Scan for the cell matching the given text and deliver its [x, y] coordinate at center. 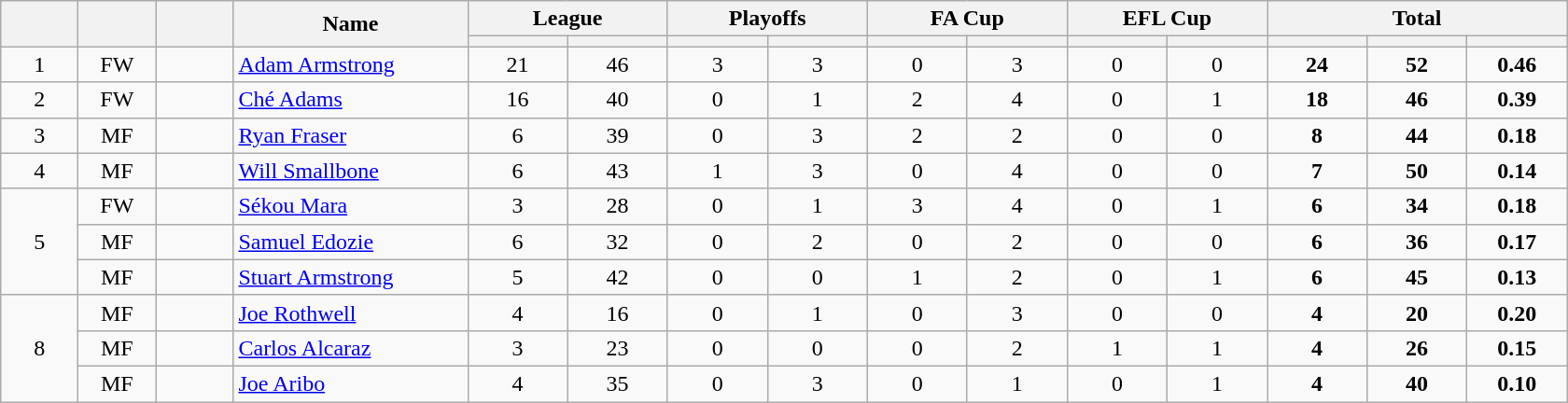
35 [618, 383]
21 [517, 64]
7 [1318, 171]
Name [351, 24]
Ché Adams [351, 100]
0.39 [1518, 100]
24 [1318, 64]
Samuel Edozie [351, 242]
32 [618, 242]
Sékou Mara [351, 206]
Will Smallbone [351, 171]
50 [1417, 171]
28 [618, 206]
Adam Armstrong [351, 64]
0.17 [1518, 242]
44 [1417, 135]
36 [1417, 242]
Joe Aribo [351, 383]
0.15 [1518, 348]
52 [1417, 64]
42 [618, 277]
Ryan Fraser [351, 135]
43 [618, 171]
39 [618, 135]
League [567, 19]
0.14 [1518, 171]
0.10 [1518, 383]
0.46 [1518, 64]
20 [1417, 313]
45 [1417, 277]
0.13 [1518, 277]
23 [618, 348]
Playoffs [767, 19]
EFL Cup [1167, 19]
34 [1417, 206]
FA Cup [967, 19]
Joe Rothwell [351, 313]
18 [1318, 100]
Carlos Alcaraz [351, 348]
Stuart Armstrong [351, 277]
0.20 [1518, 313]
26 [1417, 348]
Total [1417, 19]
